For the text-containing cell, return its midpoint in (X, Y) coordinate format. 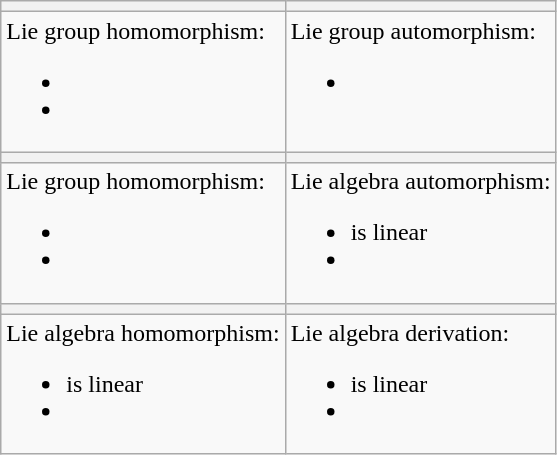
Lie algebra derivation: is linear (420, 384)
Lie algebra automorphism: is linear (420, 233)
Lie algebra homomorphism: is linear (143, 384)
Lie group automorphism: (420, 82)
